Detect which cell encompasses the target text, then output its (x, y) center coordinate. 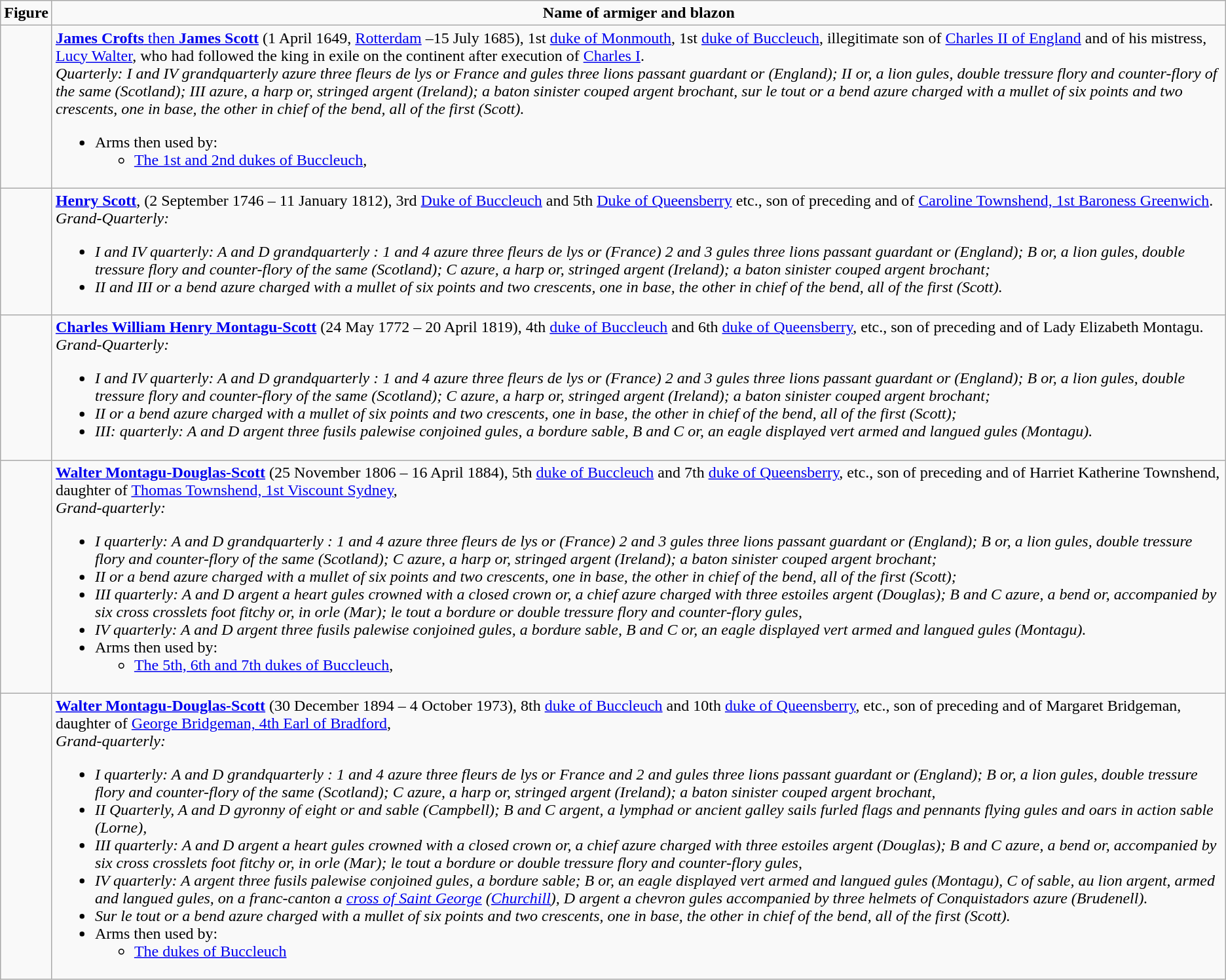
Name of armiger and blazon (639, 13)
Figure (26, 13)
